Detect which cell encompasses the target text, then output its [X, Y] center coordinate. 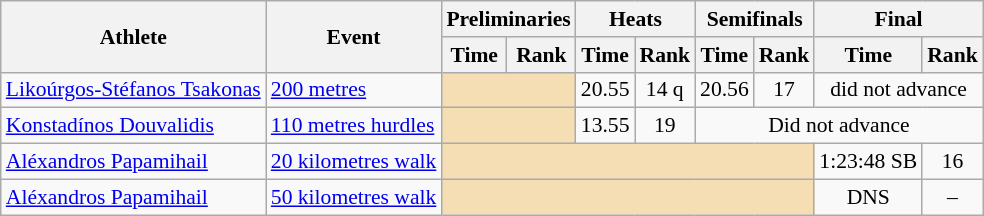
14 q [664, 90]
200 metres [354, 90]
17 [784, 90]
Preliminaries [508, 19]
50 kilometres walk [354, 197]
20 kilometres walk [354, 162]
16 [952, 162]
20.56 [724, 90]
Event [354, 36]
20.55 [606, 90]
Athlete [134, 36]
DNS [868, 197]
Heats [636, 19]
1:23:48 SB [868, 162]
110 metres hurdles [354, 126]
– [952, 197]
13.55 [606, 126]
19 [664, 126]
Did not advance [839, 126]
Likoúrgos-Stéfanos Tsakonas [134, 90]
did not advance [898, 90]
Semifinals [754, 19]
Konstadínos Douvalidis [134, 126]
Final [898, 19]
